Output the [x, y] coordinate of the center of the cell containing the given text.  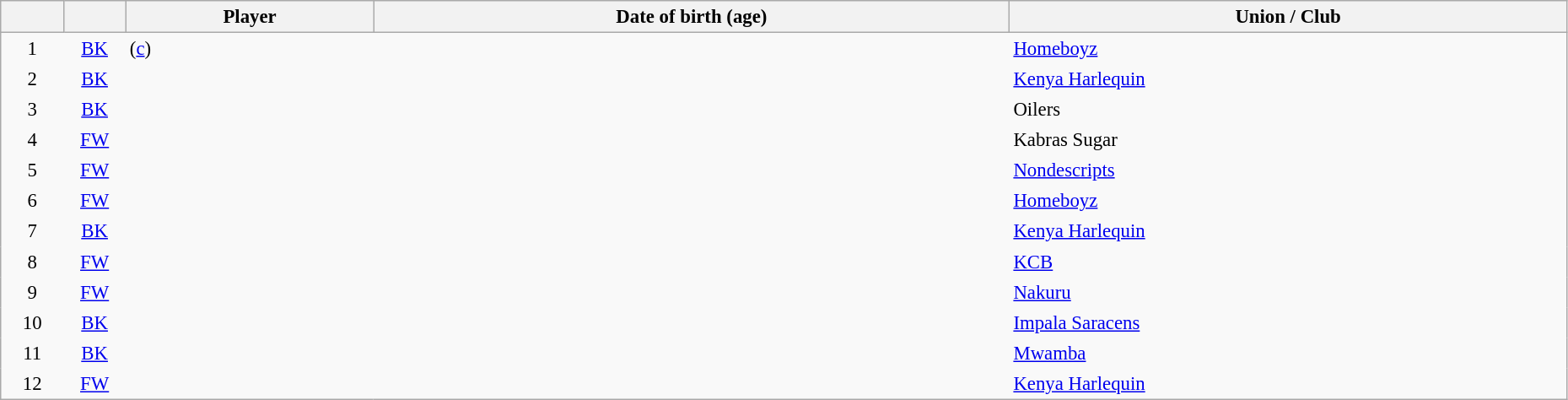
7 [32, 231]
10 [32, 322]
(c) [250, 49]
2 [32, 78]
6 [32, 201]
Mwamba [1288, 353]
Date of birth (age) [692, 17]
1 [32, 49]
Nondescripts [1288, 170]
3 [32, 109]
11 [32, 353]
Nakuru [1288, 292]
4 [32, 140]
Player [250, 17]
Oilers [1288, 109]
Union / Club [1288, 17]
Impala Saracens [1288, 322]
5 [32, 170]
8 [32, 262]
Kabras Sugar [1288, 140]
KCB [1288, 262]
12 [32, 383]
9 [32, 292]
